Return the (X, Y) coordinate for the center point of the cell that contains the specified text.  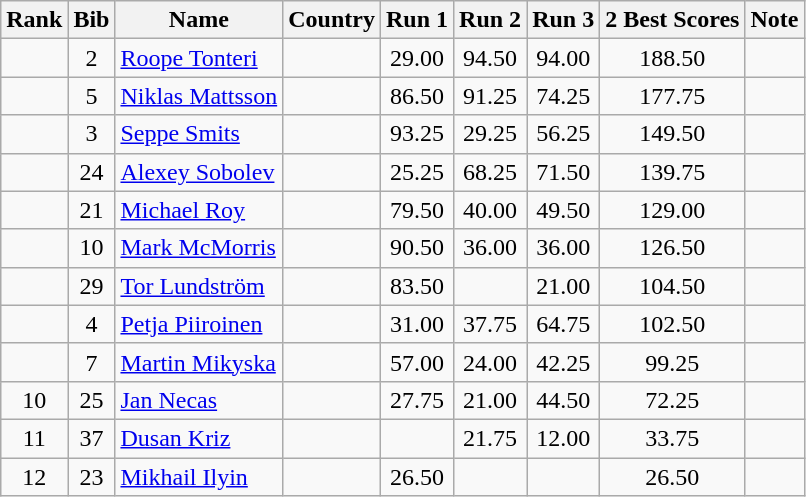
Rank (34, 20)
4 (92, 324)
Jan Necas (199, 400)
21.75 (490, 438)
Bib (92, 20)
42.25 (564, 362)
Run 3 (564, 20)
Petja Piiroinen (199, 324)
37.75 (490, 324)
99.25 (672, 362)
23 (92, 477)
27.75 (416, 400)
29 (92, 286)
57.00 (416, 362)
71.50 (564, 172)
104.50 (672, 286)
129.00 (672, 210)
Niklas Mattsson (199, 96)
177.75 (672, 96)
94.00 (564, 58)
40.00 (490, 210)
Martin Mikyska (199, 362)
29.00 (416, 58)
25.25 (416, 172)
37 (92, 438)
Mikhail Ilyin (199, 477)
12.00 (564, 438)
Country (332, 20)
68.25 (490, 172)
3 (92, 134)
5 (92, 96)
21 (92, 210)
139.75 (672, 172)
102.50 (672, 324)
90.50 (416, 248)
149.50 (672, 134)
33.75 (672, 438)
44.50 (564, 400)
91.25 (490, 96)
Note (774, 20)
Dusan Kriz (199, 438)
64.75 (564, 324)
Tor Lundström (199, 286)
7 (92, 362)
31.00 (416, 324)
86.50 (416, 96)
49.50 (564, 210)
24.00 (490, 362)
2 Best Scores (672, 20)
Roope Tonteri (199, 58)
94.50 (490, 58)
Run 1 (416, 20)
72.25 (672, 400)
Michael Roy (199, 210)
126.50 (672, 248)
83.50 (416, 286)
Mark McMorris (199, 248)
12 (34, 477)
Alexey Sobolev (199, 172)
74.25 (564, 96)
79.50 (416, 210)
29.25 (490, 134)
93.25 (416, 134)
24 (92, 172)
188.50 (672, 58)
Seppe Smits (199, 134)
56.25 (564, 134)
11 (34, 438)
25 (92, 400)
Name (199, 20)
Run 2 (490, 20)
2 (92, 58)
